Find where the given text appears and provide that cell's center as (x, y) coordinate. 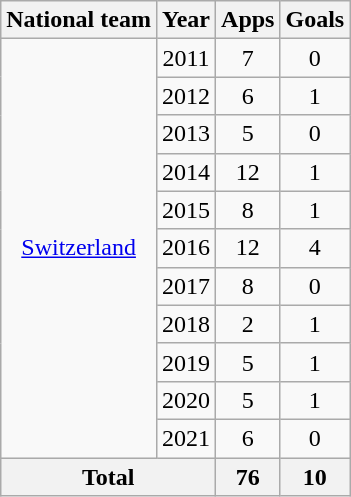
2015 (186, 210)
2019 (186, 362)
Total (108, 477)
Year (186, 20)
2012 (186, 96)
10 (315, 477)
2018 (186, 324)
2014 (186, 172)
2013 (186, 134)
Goals (315, 20)
7 (248, 58)
2017 (186, 286)
Apps (248, 20)
2021 (186, 438)
2 (248, 324)
2011 (186, 58)
Switzerland (79, 248)
2020 (186, 400)
4 (315, 248)
2016 (186, 248)
National team (79, 20)
76 (248, 477)
